Find where the given text appears and provide that cell's center as (x, y) coordinate. 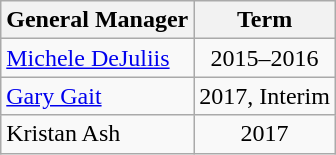
Kristan Ash (98, 134)
2017, Interim (265, 96)
Gary Gait (98, 96)
2015–2016 (265, 58)
General Manager (98, 20)
Term (265, 20)
Michele DeJuliis (98, 58)
2017 (265, 134)
